For the text-containing cell, return its midpoint in (x, y) coordinate format. 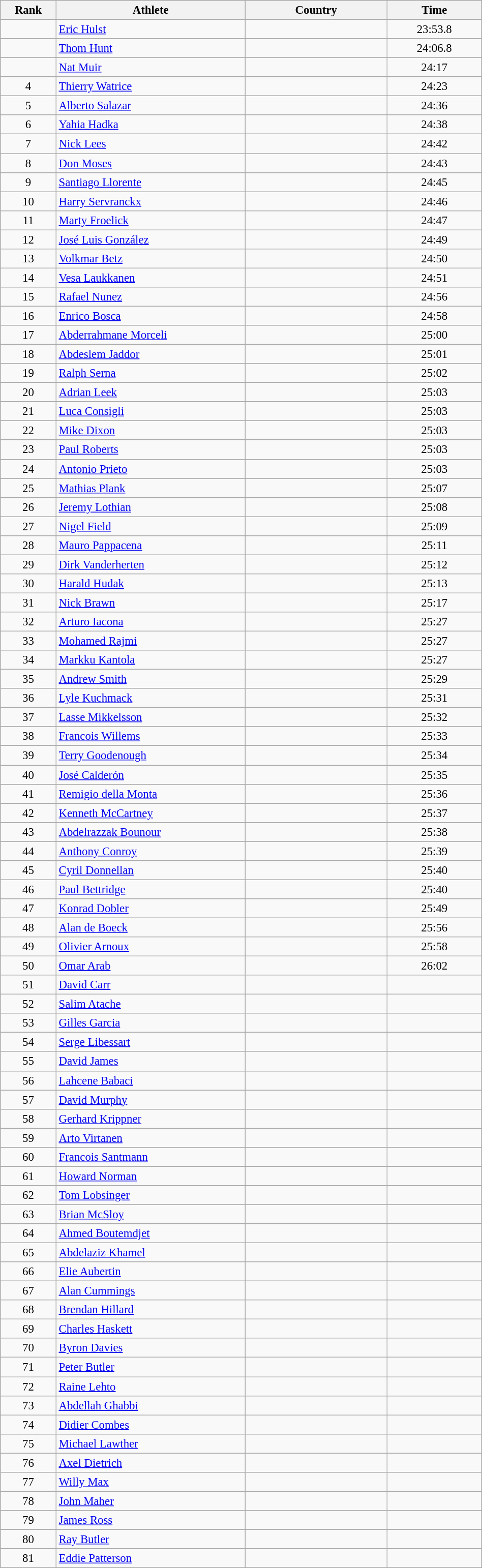
Ralph Serna (150, 373)
Country (316, 10)
25:35 (434, 775)
24:58 (434, 316)
68 (28, 1310)
5 (28, 106)
Mathias Plank (150, 488)
58 (28, 1119)
25:39 (434, 851)
Time (434, 10)
61 (28, 1176)
Howard Norman (150, 1176)
Andrew Smith (150, 679)
59 (28, 1138)
Salim Atache (150, 1004)
Terry Goodenough (150, 756)
66 (28, 1272)
Peter Butler (150, 1367)
Serge Libessart (150, 1042)
75 (28, 1443)
71 (28, 1367)
Eric Hulst (150, 29)
Abdelrazzak Bounour (150, 832)
Vesa Laukkanen (150, 278)
Volkmar Betz (150, 259)
37 (28, 717)
Willy Max (150, 1482)
23 (28, 450)
John Maher (150, 1501)
24:06.8 (434, 48)
Brendan Hillard (150, 1310)
13 (28, 259)
Dirk Vanderherten (150, 564)
24:46 (434, 201)
70 (28, 1348)
Arto Virtanen (150, 1138)
43 (28, 832)
63 (28, 1214)
David Murphy (150, 1100)
Didier Combes (150, 1425)
45 (28, 870)
49 (28, 947)
24:43 (434, 163)
73 (28, 1405)
Thom Hunt (150, 48)
24:36 (434, 106)
Arturo Iacona (150, 622)
Francois Santmann (150, 1157)
25:34 (434, 756)
Abdelaziz Khamel (150, 1253)
Gilles Garcia (150, 1023)
Rafael Nunez (150, 297)
24:42 (434, 144)
25:56 (434, 927)
44 (28, 851)
10 (28, 201)
25:09 (434, 526)
33 (28, 641)
Abderrahmane Morceli (150, 335)
Mauro Pappacena (150, 546)
David James (150, 1062)
41 (28, 794)
50 (28, 966)
53 (28, 1023)
Olivier Arnoux (150, 947)
25:31 (434, 698)
18 (28, 354)
24:17 (434, 68)
25:13 (434, 584)
27 (28, 526)
Thierry Watrice (150, 86)
24:45 (434, 182)
Elie Aubertin (150, 1272)
36 (28, 698)
25:00 (434, 335)
José Luis González (150, 239)
Nick Lees (150, 144)
Athlete (150, 10)
24:56 (434, 297)
24:50 (434, 259)
Paul Bettridge (150, 889)
26:02 (434, 966)
28 (28, 546)
64 (28, 1233)
60 (28, 1157)
Harry Servranckx (150, 201)
54 (28, 1042)
20 (28, 393)
24 (28, 469)
24:49 (434, 239)
25:49 (434, 909)
Mohamed Rajmi (150, 641)
34 (28, 660)
25:29 (434, 679)
Harald Hudak (150, 584)
Marty Froelick (150, 220)
James Ross (150, 1520)
25:33 (434, 737)
Lyle Kuchmack (150, 698)
25:12 (434, 564)
25:36 (434, 794)
40 (28, 775)
Adrian Leek (150, 393)
77 (28, 1482)
19 (28, 373)
12 (28, 239)
Yahia Hadka (150, 125)
47 (28, 909)
31 (28, 602)
Lahcene Babaci (150, 1080)
26 (28, 507)
Alberto Salazar (150, 106)
22 (28, 431)
Cyril Donnellan (150, 870)
25:02 (434, 373)
Abdeslem Jaddor (150, 354)
69 (28, 1329)
Axel Dietrich (150, 1463)
Tom Lobsinger (150, 1195)
38 (28, 737)
24:51 (434, 278)
Charles Haskett (150, 1329)
21 (28, 411)
16 (28, 316)
Nick Brawn (150, 602)
Michael Lawther (150, 1443)
25:07 (434, 488)
57 (28, 1100)
Remigio della Monta (150, 794)
74 (28, 1425)
Rank (28, 10)
42 (28, 813)
Alan de Boeck (150, 927)
Konrad Dobler (150, 909)
24:23 (434, 86)
8 (28, 163)
Alan Cummings (150, 1291)
23:53.8 (434, 29)
17 (28, 335)
72 (28, 1386)
Antonio Prieto (150, 469)
Anthony Conroy (150, 851)
José Calderón (150, 775)
6 (28, 125)
Abdellah Ghabbi (150, 1405)
55 (28, 1062)
Nigel Field (150, 526)
76 (28, 1463)
46 (28, 889)
Byron Davies (150, 1348)
Santiago Llorente (150, 182)
24:38 (434, 125)
Gerhard Krippner (150, 1119)
62 (28, 1195)
25 (28, 488)
81 (28, 1558)
29 (28, 564)
4 (28, 86)
79 (28, 1520)
14 (28, 278)
25:17 (434, 602)
Nat Muir (150, 68)
48 (28, 927)
Kenneth McCartney (150, 813)
25:37 (434, 813)
25:11 (434, 546)
78 (28, 1501)
51 (28, 985)
Eddie Patterson (150, 1558)
Lasse Mikkelsson (150, 717)
Francois Willems (150, 737)
39 (28, 756)
9 (28, 182)
24:47 (434, 220)
25:08 (434, 507)
Jeremy Lothian (150, 507)
Mike Dixon (150, 431)
67 (28, 1291)
56 (28, 1080)
25:58 (434, 947)
Markku Kantola (150, 660)
11 (28, 220)
Omar Arab (150, 966)
7 (28, 144)
David Carr (150, 985)
Enrico Bosca (150, 316)
Luca Consigli (150, 411)
80 (28, 1539)
Ray Butler (150, 1539)
52 (28, 1004)
32 (28, 622)
Raine Lehto (150, 1386)
Ahmed Boutemdjet (150, 1233)
25:38 (434, 832)
25:01 (434, 354)
25:32 (434, 717)
15 (28, 297)
65 (28, 1253)
Brian McSloy (150, 1214)
35 (28, 679)
30 (28, 584)
Paul Roberts (150, 450)
Don Moses (150, 163)
